Locate the cell with the specified text and output its [X, Y] center coordinate. 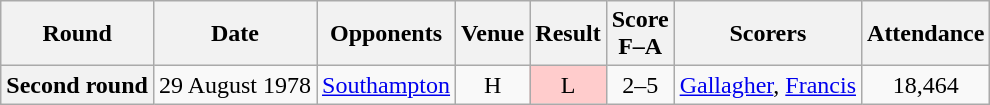
Venue [493, 34]
18,464 [926, 85]
Round [78, 34]
Southampton [386, 85]
Date [234, 34]
Result [568, 34]
Opponents [386, 34]
Scorers [768, 34]
29 August 1978 [234, 85]
Attendance [926, 34]
Gallagher, Francis [768, 85]
H [493, 85]
L [568, 85]
ScoreF–A [640, 34]
Second round [78, 85]
2–5 [640, 85]
